Locate the cell with the specified text and output its (x, y) center coordinate. 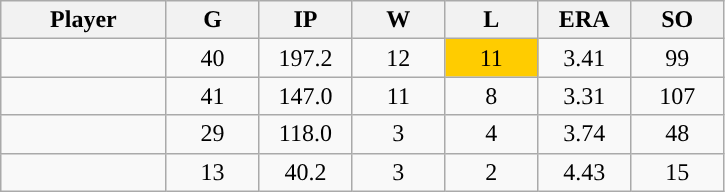
107 (678, 96)
3.31 (584, 96)
W (398, 20)
40.2 (306, 172)
2 (492, 172)
IP (306, 20)
8 (492, 96)
3.41 (584, 58)
4.43 (584, 172)
Player (84, 20)
48 (678, 134)
15 (678, 172)
12 (398, 58)
40 (212, 58)
99 (678, 58)
197.2 (306, 58)
118.0 (306, 134)
4 (492, 134)
ERA (584, 20)
SO (678, 20)
L (492, 20)
3.74 (584, 134)
147.0 (306, 96)
13 (212, 172)
G (212, 20)
29 (212, 134)
41 (212, 96)
